Detect which cell encompasses the target text, then output its [X, Y] center coordinate. 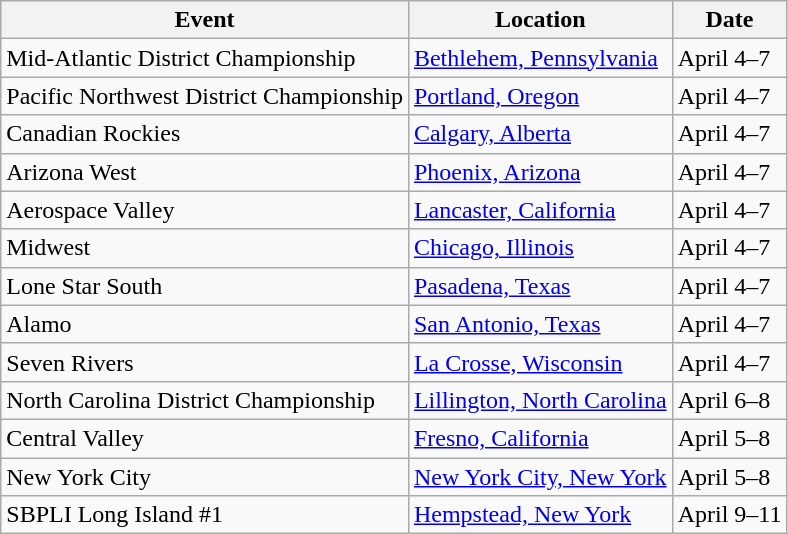
Portland, Oregon [540, 96]
Chicago, Illinois [540, 248]
New York City, New York [540, 477]
Pacific Northwest District Championship [205, 96]
Arizona West [205, 172]
Alamo [205, 324]
Mid-Atlantic District Championship [205, 58]
Bethlehem, Pennsylvania [540, 58]
April 9–11 [730, 515]
Event [205, 20]
Lone Star South [205, 286]
April 6–8 [730, 400]
Lillington, North Carolina [540, 400]
New York City [205, 477]
North Carolina District Championship [205, 400]
Fresno, California [540, 438]
Canadian Rockies [205, 134]
La Crosse, Wisconsin [540, 362]
San Antonio, Texas [540, 324]
Pasadena, Texas [540, 286]
Date [730, 20]
SBPLI Long Island #1 [205, 515]
Midwest [205, 248]
Location [540, 20]
Lancaster, California [540, 210]
Central Valley [205, 438]
Seven Rivers [205, 362]
Aerospace Valley [205, 210]
Calgary, Alberta [540, 134]
Hempstead, New York [540, 515]
Phoenix, Arizona [540, 172]
